For the text-containing cell, return its midpoint in [X, Y] coordinate format. 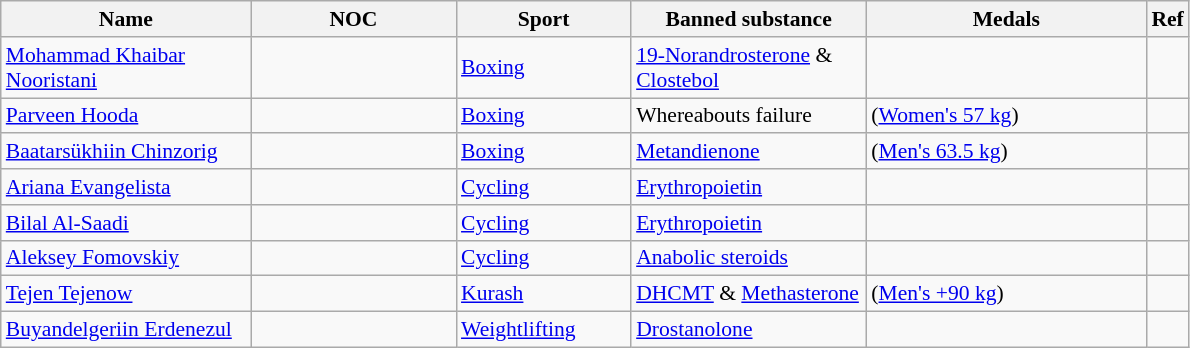
Kurash [544, 294]
(Women's 57 kg) [1006, 116]
DHCMT & Methasterone [748, 294]
Ariana Evangelista [126, 187]
Tejen Tejenow [126, 294]
(Men's +90 kg) [1006, 294]
19-Norandrosterone & Clostebol [748, 68]
NOC [354, 19]
Ref [1167, 19]
Banned substance [748, 19]
Whereabouts failure [748, 116]
Name [126, 19]
Anabolic steroids [748, 258]
Drostanolone [748, 330]
Weightlifting [544, 330]
Parveen Hooda [126, 116]
Mohammad Khaibar Nooristani [126, 68]
Medals [1006, 19]
(Men's 63.5 kg) [1006, 152]
Metandienone [748, 152]
Sport [544, 19]
Aleksey Fomovskiy [126, 258]
Baatarsükhiin Chinzorig [126, 152]
Bilal Al-Saadi [126, 223]
Buyandelgeriin Erdenezul [126, 330]
